Return (X, Y) of the center of cell containing provided text 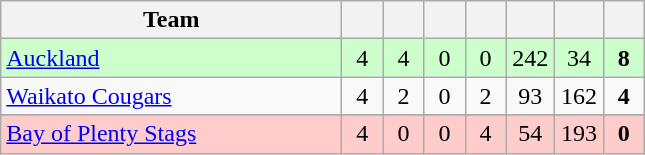
193 (580, 134)
242 (530, 58)
Auckland (172, 58)
93 (530, 96)
54 (530, 134)
8 (624, 58)
34 (580, 58)
Bay of Plenty Stags (172, 134)
Team (172, 20)
162 (580, 96)
Waikato Cougars (172, 96)
